Return (X, Y) of the center of cell containing provided text 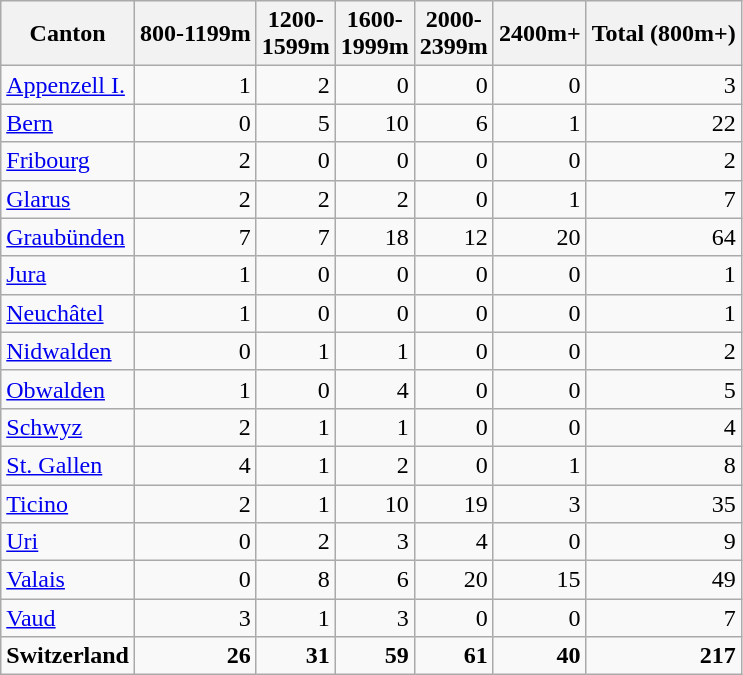
31 (296, 656)
15 (540, 580)
59 (374, 656)
1600-1999m (374, 34)
Switzerland (68, 656)
22 (664, 123)
2400m+ (540, 34)
40 (540, 656)
26 (195, 656)
Glarus (68, 199)
Neuchâtel (68, 313)
Schwyz (68, 427)
Total (800m+) (664, 34)
Obwalden (68, 389)
217 (664, 656)
Nidwalden (68, 351)
St. Gallen (68, 465)
61 (454, 656)
64 (664, 237)
Bern (68, 123)
1200-1599m (296, 34)
12 (454, 237)
Uri (68, 542)
9 (664, 542)
Vaud (68, 618)
Appenzell I. (68, 85)
2000-2399m (454, 34)
35 (664, 503)
Jura (68, 275)
800-1199m (195, 34)
49 (664, 580)
Fribourg (68, 161)
18 (374, 237)
19 (454, 503)
Ticino (68, 503)
Canton (68, 34)
Valais (68, 580)
Graubünden (68, 237)
